Find where the given text appears and provide that cell's center as [X, Y] coordinate. 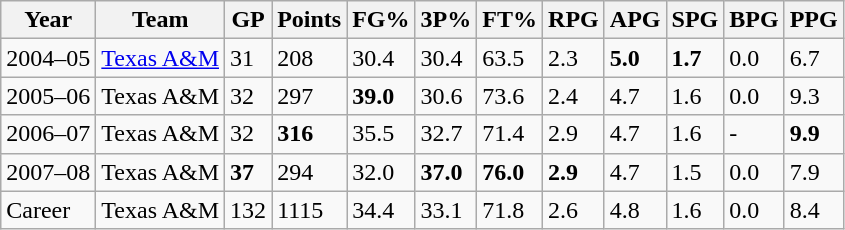
37 [248, 172]
2.3 [574, 58]
9.3 [814, 96]
208 [310, 58]
2007–08 [48, 172]
5.0 [635, 58]
76.0 [510, 172]
Points [310, 20]
FT% [510, 20]
3P% [446, 20]
2.4 [574, 96]
31 [248, 58]
8.4 [814, 210]
32.0 [381, 172]
APG [635, 20]
2006–07 [48, 134]
4.8 [635, 210]
34.4 [381, 210]
33.1 [446, 210]
30.6 [446, 96]
PPG [814, 20]
9.9 [814, 134]
Career [48, 210]
FG% [381, 20]
7.9 [814, 172]
1115 [310, 210]
294 [310, 172]
BPG [754, 20]
71.8 [510, 210]
71.4 [510, 134]
316 [310, 134]
2.6 [574, 210]
132 [248, 210]
RPG [574, 20]
39.0 [381, 96]
SPG [695, 20]
Year [48, 20]
73.6 [510, 96]
1.5 [695, 172]
GP [248, 20]
6.7 [814, 58]
63.5 [510, 58]
35.5 [381, 134]
- [754, 134]
2005–06 [48, 96]
37.0 [446, 172]
297 [310, 96]
2004–05 [48, 58]
32.7 [446, 134]
1.7 [695, 58]
Team [160, 20]
